Capture the cell that displays the provided text and extract its (x, y) central coordinate. 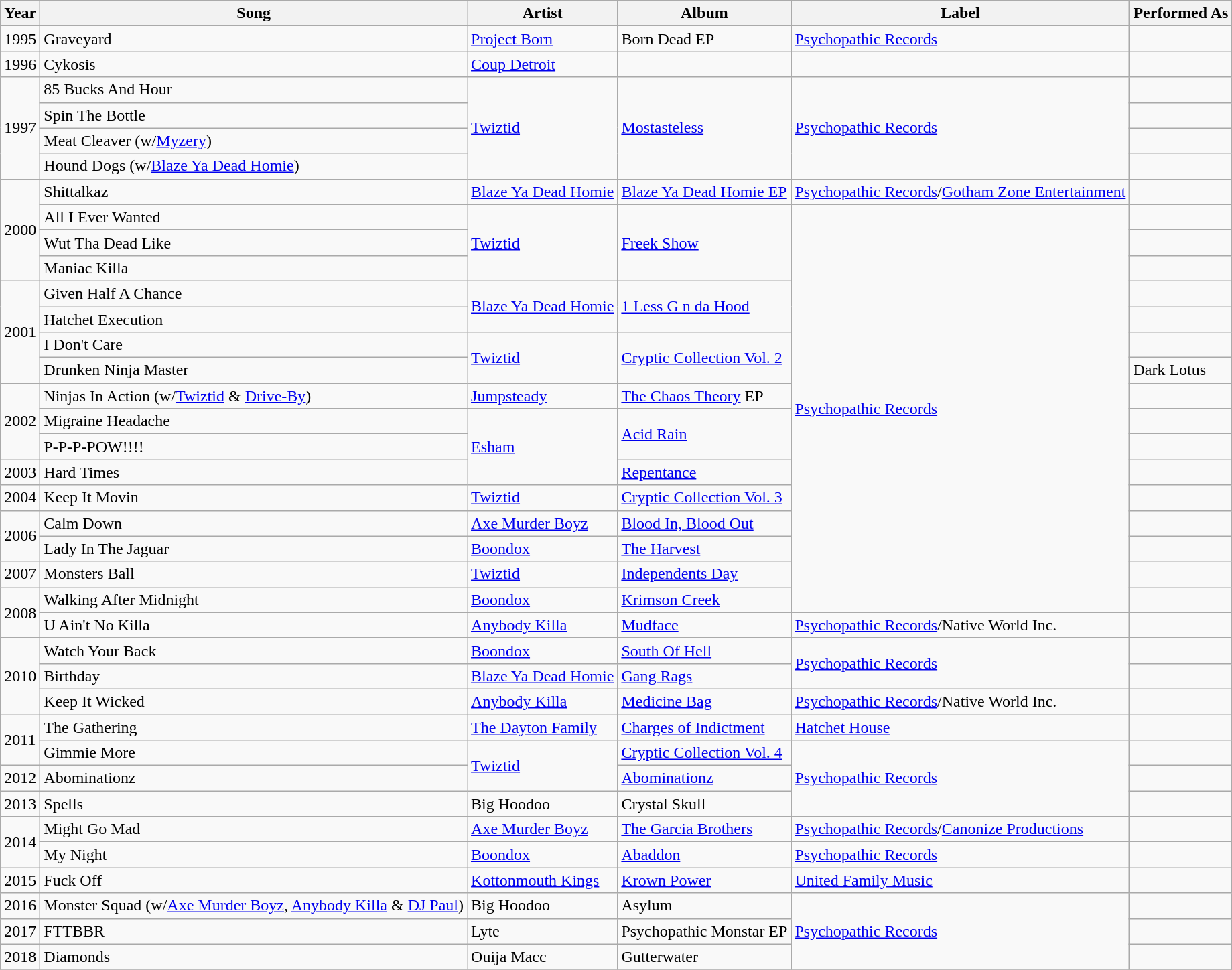
2016 (20, 906)
Cryptic Collection Vol. 3 (705, 498)
Wut Tha Dead Like (254, 242)
Lyte (543, 931)
Drunken Ninja Master (254, 370)
United Family Music (961, 880)
Gang Rags (705, 676)
The Harvest (705, 549)
U Ain't No Killa (254, 625)
Given Half A Chance (254, 293)
2011 (20, 740)
Year (20, 13)
Calm Down (254, 523)
Meat Cleaver (w/Myzery) (254, 141)
South Of Hell (705, 650)
The Garcia Brothers (705, 829)
Migraine Headache (254, 421)
Birthday (254, 676)
2018 (20, 957)
85 Bucks And Hour (254, 90)
1996 (20, 64)
Krown Power (705, 880)
I Don't Care (254, 345)
Might Go Mad (254, 829)
Blood In, Blood Out (705, 523)
P-P-P-POW!!!! (254, 447)
Keep It Wicked (254, 701)
Blaze Ya Dead Homie EP (705, 192)
Hard Times (254, 472)
Artist (543, 13)
Ninjas In Action (w/Twiztid & Drive-By) (254, 396)
Cykosis (254, 64)
Dark Lotus (1180, 370)
2014 (20, 842)
Album (705, 13)
Psychopathic Monstar EP (705, 931)
Ouija Macc (543, 957)
Mostasteless (705, 128)
Shittalkaz (254, 192)
Abaddon (705, 855)
Diamonds (254, 957)
Charges of Indictment (705, 727)
Label (961, 13)
Gimmie More (254, 753)
My Night (254, 855)
Keep It Movin (254, 498)
Hatchet House (961, 727)
Cryptic Collection Vol. 2 (705, 358)
FTTBBR (254, 931)
Asylum (705, 906)
The Chaos Theory EP (705, 396)
Watch Your Back (254, 650)
Cryptic Collection Vol. 4 (705, 753)
2003 (20, 472)
Medicine Bag (705, 701)
2008 (20, 612)
Independents Day (705, 574)
Lady In The Jaguar (254, 549)
Jumpsteady (543, 396)
Krimson Creek (705, 600)
2002 (20, 421)
2010 (20, 676)
2000 (20, 230)
2001 (20, 332)
Performed As (1180, 13)
All I Ever Wanted (254, 217)
1997 (20, 128)
Coup Detroit (543, 64)
Acid Rain (705, 434)
Hound Dogs (w/Blaze Ya Dead Homie) (254, 166)
Mudface (705, 625)
Monster Squad (w/Axe Murder Boyz, Anybody Killa & DJ Paul) (254, 906)
The Dayton Family (543, 727)
2013 (20, 804)
Maniac Killa (254, 268)
Gutterwater (705, 957)
Walking After Midnight (254, 600)
Monsters Ball (254, 574)
Psychopathic Records/Gotham Zone Entertainment (961, 192)
Crystal Skull (705, 804)
Song (254, 13)
2015 (20, 880)
Kottonmouth Kings (543, 880)
Fuck Off (254, 880)
Esham (543, 447)
Spells (254, 804)
2006 (20, 536)
1995 (20, 39)
Born Dead EP (705, 39)
2017 (20, 931)
The Gathering (254, 727)
Freek Show (705, 242)
1 Less G n da Hood (705, 306)
Hatchet Execution (254, 320)
Repentance (705, 472)
Spin The Bottle (254, 115)
2012 (20, 778)
Project Born (543, 39)
2004 (20, 498)
2007 (20, 574)
Psychopathic Records/Canonize Productions (961, 829)
Graveyard (254, 39)
